Provide the [x, y] coordinate of the cell's center where the given text is located.  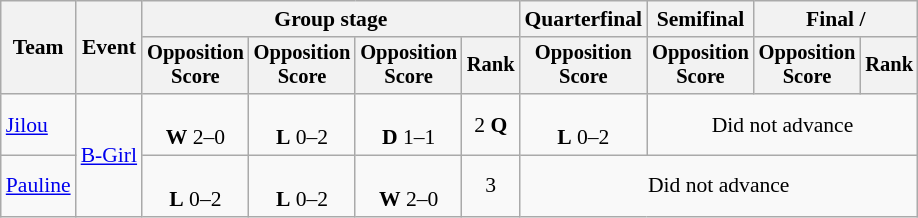
B-Girl [109, 155]
Event [109, 48]
Jilou [38, 124]
2 Q [491, 124]
Team [38, 48]
Pauline [38, 186]
Group stage [330, 19]
D 1–1 [408, 124]
Semifinal [700, 19]
Final / [836, 19]
Quarterfinal [583, 19]
3 [491, 186]
